For the text-containing cell, return its midpoint in [X, Y] coordinate format. 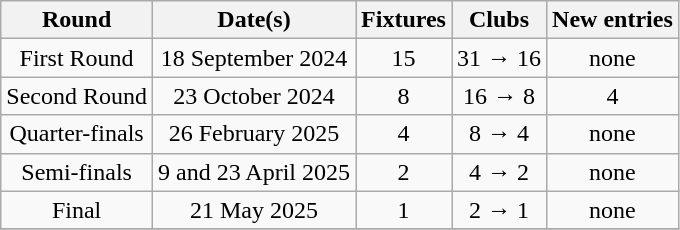
2 → 1 [500, 210]
23 October 2024 [254, 96]
Round [77, 20]
2 [404, 172]
Second Round [77, 96]
21 May 2025 [254, 210]
4 → 2 [500, 172]
8 [404, 96]
26 February 2025 [254, 134]
18 September 2024 [254, 58]
8 → 4 [500, 134]
Quarter-finals [77, 134]
Date(s) [254, 20]
1 [404, 210]
First Round [77, 58]
9 and 23 April 2025 [254, 172]
15 [404, 58]
Final [77, 210]
16 → 8 [500, 96]
Fixtures [404, 20]
New entries [613, 20]
Clubs [500, 20]
31 → 16 [500, 58]
Semi-finals [77, 172]
